Determine the (x, y) coordinate at the center of the cell enclosing the given text.  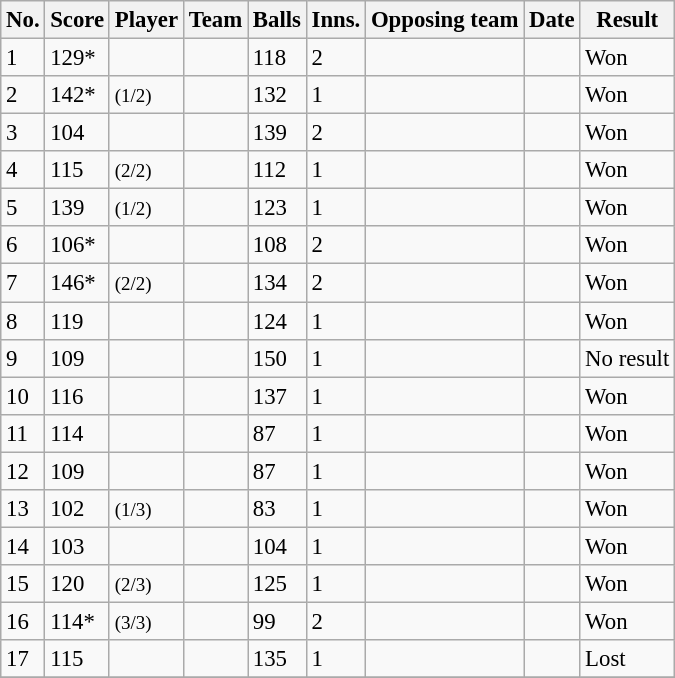
(2/3) (146, 584)
102 (78, 509)
Date (552, 20)
No. (23, 20)
(1/3) (146, 509)
112 (278, 170)
116 (78, 396)
5 (23, 208)
17 (23, 659)
Score (78, 20)
125 (278, 584)
8 (23, 321)
103 (78, 546)
124 (278, 321)
Player (146, 20)
16 (23, 621)
118 (278, 58)
150 (278, 358)
137 (278, 396)
146* (78, 283)
Result (628, 20)
7 (23, 283)
13 (23, 509)
106* (78, 245)
14 (23, 546)
114 (78, 433)
120 (78, 584)
83 (278, 509)
114* (78, 621)
119 (78, 321)
Opposing team (445, 20)
129* (78, 58)
135 (278, 659)
Team (215, 20)
10 (23, 396)
3 (23, 133)
123 (278, 208)
108 (278, 245)
132 (278, 95)
(3/3) (146, 621)
15 (23, 584)
6 (23, 245)
9 (23, 358)
No result (628, 358)
4 (23, 170)
Balls (278, 20)
134 (278, 283)
142* (78, 95)
11 (23, 433)
Lost (628, 659)
99 (278, 621)
12 (23, 471)
Inns. (336, 20)
